Detect which cell encompasses the target text, then output its [X, Y] center coordinate. 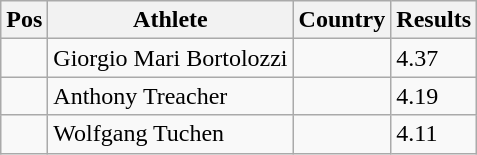
Results [434, 20]
4.37 [434, 58]
4.19 [434, 96]
Country [342, 20]
4.11 [434, 134]
Pos [24, 20]
Athlete [170, 20]
Anthony Treacher [170, 96]
Wolfgang Tuchen [170, 134]
Giorgio Mari Bortolozzi [170, 58]
